For the text-containing cell, return its midpoint in (X, Y) coordinate format. 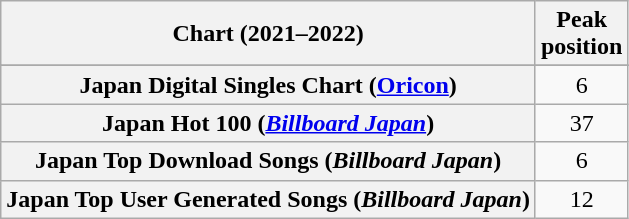
Japan Top Download Songs (Billboard Japan) (268, 161)
12 (581, 199)
Japan Hot 100 (Billboard Japan) (268, 123)
Japan Digital Singles Chart (Oricon) (268, 85)
37 (581, 123)
Peakposition (581, 34)
Japan Top User Generated Songs (Billboard Japan) (268, 199)
Chart (2021–2022) (268, 34)
